From the cell containing the given text, extract its center point as (x, y) coordinate. 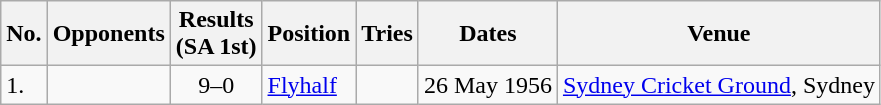
No. (24, 34)
Dates (488, 34)
Results(SA 1st) (216, 34)
Tries (388, 34)
Sydney Cricket Ground, Sydney (718, 85)
Flyhalf (309, 85)
Opponents (108, 34)
1. (24, 85)
26 May 1956 (488, 85)
Venue (718, 34)
9–0 (216, 85)
Position (309, 34)
